Output the [X, Y] coordinate of the center of the cell containing the given text.  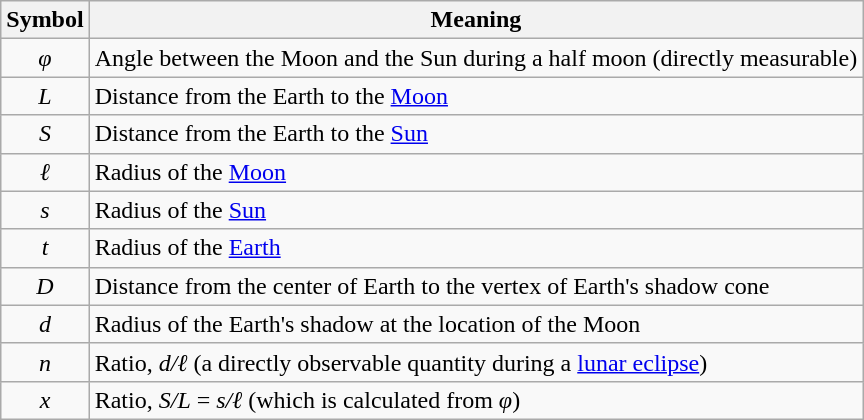
Radius of the Moon [476, 172]
Radius of the Earth [476, 248]
t [45, 248]
Symbol [45, 20]
Distance from the center of Earth to the vertex of Earth's shadow cone [476, 286]
n [45, 362]
Meaning [476, 20]
s [45, 210]
L [45, 96]
Distance from the Earth to the Moon [476, 96]
Distance from the Earth to the Sun [476, 134]
φ [45, 58]
d [45, 324]
Radius of the Sun [476, 210]
Ratio, S/L = s/ℓ (which is calculated from φ) [476, 400]
Angle between the Moon and the Sun during a half moon (directly measurable) [476, 58]
Ratio, d/ℓ (a directly observable quantity during a lunar eclipse) [476, 362]
D [45, 286]
ℓ [45, 172]
Radius of the Earth's shadow at the location of the Moon [476, 324]
x [45, 400]
S [45, 134]
